From the cell containing the given text, extract its center point as [x, y] coordinate. 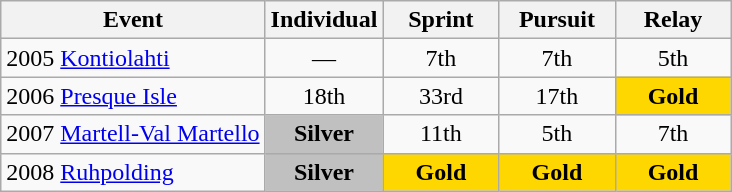
Pursuit [557, 20]
Relay [673, 20]
2007 Martell-Val Martello [133, 134]
2006 Presque Isle [133, 96]
Individual [324, 20]
2005 Kontiolahti [133, 58]
2008 Ruhpolding [133, 172]
33rd [441, 96]
11th [441, 134]
Sprint [441, 20]
17th [557, 96]
Event [133, 20]
— [324, 58]
18th [324, 96]
